Scan for the cell matching the given text and deliver its (X, Y) coordinate at center. 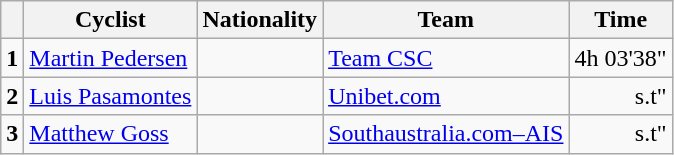
Time (620, 20)
4h 03'38" (620, 58)
Nationality (260, 20)
Unibet.com (446, 96)
Southaustralia.com–AIS (446, 134)
Cyclist (110, 20)
Luis Pasamontes (110, 96)
1 (12, 58)
Martin Pedersen (110, 58)
Team CSC (446, 58)
Matthew Goss (110, 134)
Team (446, 20)
2 (12, 96)
3 (12, 134)
